For the text-containing cell, return its midpoint in (X, Y) coordinate format. 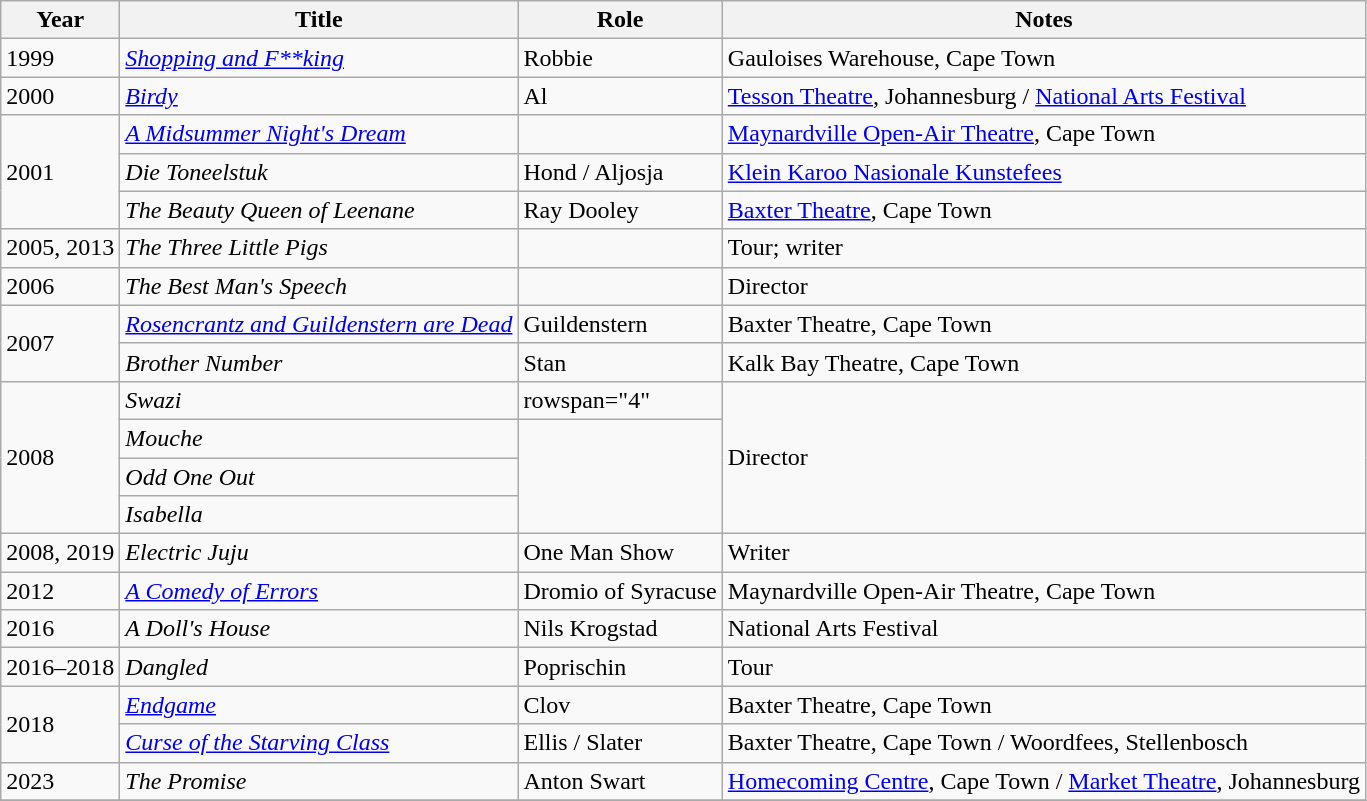
2018 (60, 724)
Robbie (620, 58)
Anton Swart (620, 781)
Writer (1044, 553)
2001 (60, 172)
2000 (60, 96)
Isabella (319, 515)
Homecoming Centre, Cape Town / Market Theatre, Johannesburg (1044, 781)
The Best Man's Speech (319, 286)
1999 (60, 58)
2005, 2013 (60, 248)
Curse of the Starving Class (319, 743)
Swazi (319, 400)
A Comedy of Errors (319, 591)
Rosencrantz and Guildenstern are Dead (319, 324)
Clov (620, 705)
Notes (1044, 20)
Ellis / Slater (620, 743)
Tour (1044, 667)
rowspan="4" (620, 400)
Brother Number (319, 362)
Shopping and F**king (319, 58)
Title (319, 20)
Gauloises Warehouse, Cape Town (1044, 58)
The Beauty Queen of Leenane (319, 210)
Tesson Theatre, Johannesburg / National Arts Festival (1044, 96)
Birdy (319, 96)
2008 (60, 457)
Die Toneelstuk (319, 172)
Tour; writer (1044, 248)
Role (620, 20)
Poprischin (620, 667)
Electric Juju (319, 553)
2016–2018 (60, 667)
2016 (60, 629)
Stan (620, 362)
Year (60, 20)
Guildenstern (620, 324)
Al (620, 96)
Ray Dooley (620, 210)
Baxter Theatre, Cape Town / Woordfees, Stellenbosch (1044, 743)
A Doll's House (319, 629)
Odd One Out (319, 477)
Nils Krogstad (620, 629)
One Man Show (620, 553)
2007 (60, 343)
Kalk Bay Theatre, Cape Town (1044, 362)
The Three Little Pigs (319, 248)
Endgame (319, 705)
A Midsummer Night's Dream (319, 134)
2012 (60, 591)
Dangled (319, 667)
Dromio of Syracuse (620, 591)
Mouche (319, 438)
The Promise (319, 781)
2006 (60, 286)
2023 (60, 781)
2008, 2019 (60, 553)
National Arts Festival (1044, 629)
Hond / Aljosja (620, 172)
Klein Karoo Nasionale Kunstefees (1044, 172)
